From the cell containing the given text, extract its center point as [X, Y] coordinate. 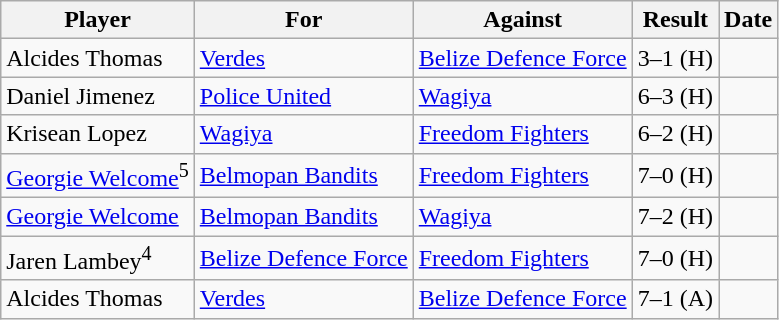
Police United [304, 96]
Daniel Jimenez [98, 96]
Krisean Lopez [98, 134]
For [304, 20]
Georgie Welcome5 [98, 176]
Result [675, 20]
6–3 (H) [675, 96]
7–1 (A) [675, 299]
Date [748, 20]
Player [98, 20]
Against [522, 20]
3–1 (H) [675, 58]
Jaren Lambey4 [98, 258]
Georgie Welcome [98, 217]
7–2 (H) [675, 217]
6–2 (H) [675, 134]
